Output the (X, Y) coordinate of the center of the cell containing the given text.  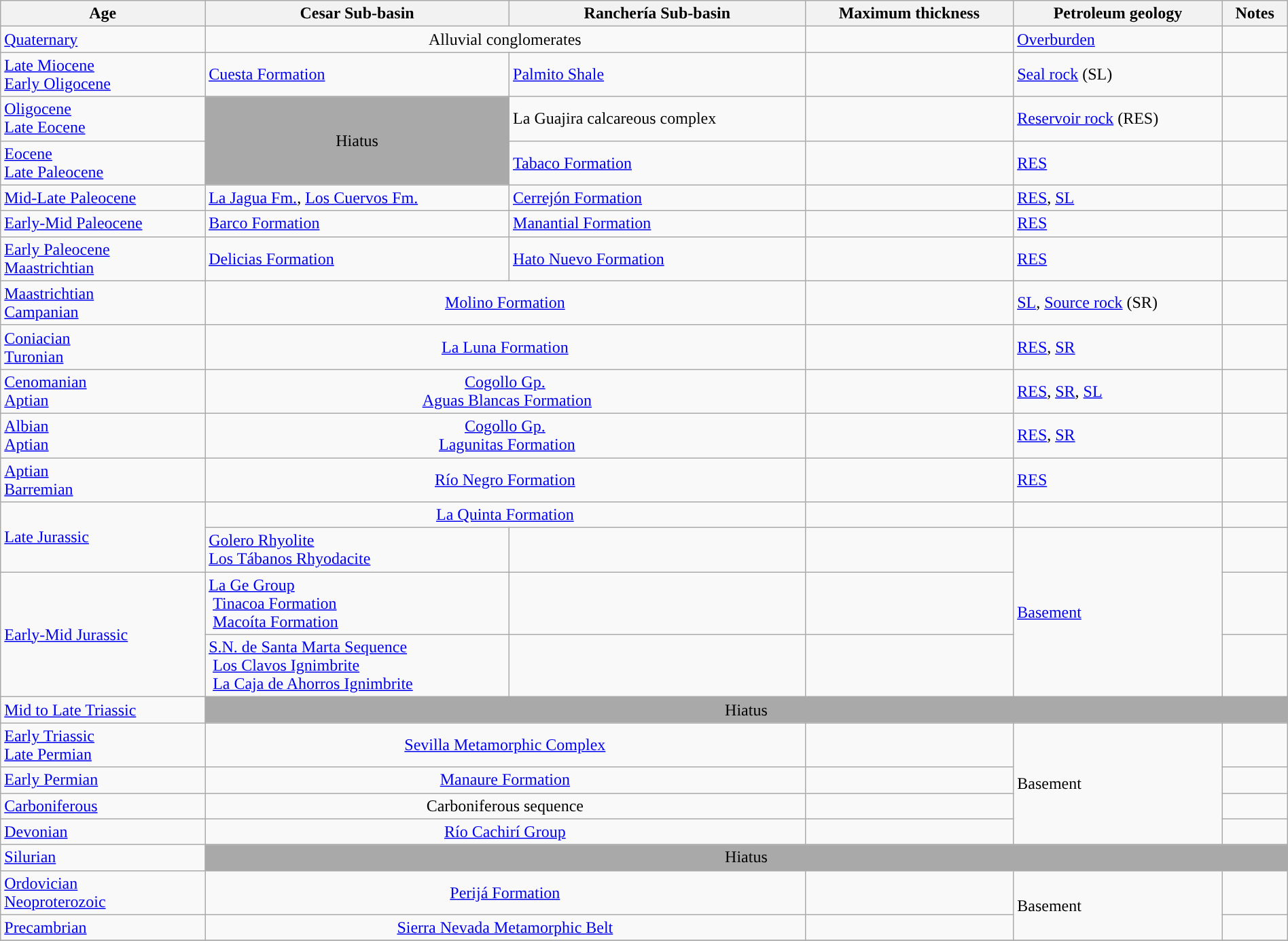
Early-Mid Paleocene (103, 224)
Perijá Formation (505, 893)
OrdovicianNeoproterozoic (103, 893)
Seal rock (SL) (1118, 75)
Early Permian (103, 780)
Cerrejón Formation (658, 198)
Golero RhyoliteLos Tábanos Rhyodacite (357, 550)
Overburden (1118, 39)
EoceneLate Paleocene (103, 163)
Carboniferous sequence (505, 806)
Cesar Sub-basin (357, 14)
ConiacianTuronian (103, 347)
Sevilla Metamorphic Complex (505, 745)
La Jagua Fm., Los Cuervos Fm. (357, 198)
Precambrian (103, 927)
Hato Nuevo Formation (658, 258)
Early TriassicLate Permian (103, 745)
Reservoir rock (RES) (1118, 118)
Petroleum geology (1118, 14)
MaastrichtianCampanian (103, 303)
La Guajira calcareous complex (658, 118)
Carboniferous (103, 806)
Mid-Late Paleocene (103, 198)
Late MioceneEarly Oligocene (103, 75)
RES, SL (1118, 198)
Río Negro Formation (505, 480)
Ranchería Sub-basin (658, 14)
Sierra Nevada Metamorphic Belt (505, 927)
La Ge Group Tinacoa Formation Macoíta Formation (357, 603)
Cuesta Formation (357, 75)
Tabaco Formation (658, 163)
Delicias Formation (357, 258)
Manaure Formation (505, 780)
Late Jurassic (103, 537)
Molino Formation (505, 303)
AlbianAptian (103, 435)
Manantial Formation (658, 224)
Alluvial conglomerates (505, 39)
AptianBarremian (103, 480)
Cogollo Gp. Aguas Blancas Formation (505, 391)
Early PaleoceneMaastrichtian (103, 258)
Cogollo Gp. Lagunitas Formation (505, 435)
Palmito Shale (658, 75)
La Quinta Formation (505, 515)
Age (103, 14)
S.N. de Santa Marta Sequence Los Clavos Ignimbrite La Caja de Ahorros Ignimbrite (357, 666)
CenomanianAptian (103, 391)
Mid to Late Triassic (103, 710)
Notes (1255, 14)
Barco Formation (357, 224)
Devonian (103, 832)
OligoceneLate Eocene (103, 118)
RES, SR, SL (1118, 391)
Río Cachirí Group (505, 832)
La Luna Formation (505, 347)
SL, Source rock (SR) (1118, 303)
Quaternary (103, 39)
Maximum thickness (909, 14)
Silurian (103, 857)
Early-Mid Jurassic (103, 635)
